Identify which cell holds the provided text, then report its (x, y) central coordinate. 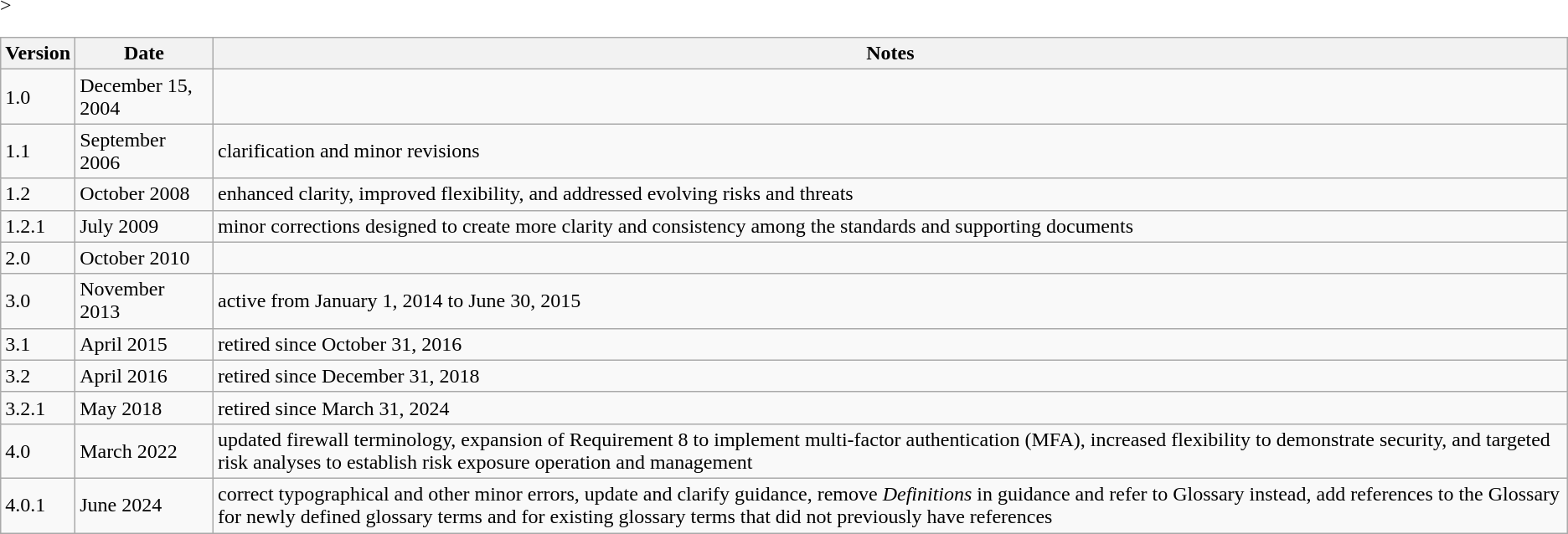
1.1 (39, 151)
retired since October 31, 2016 (890, 344)
1.2 (39, 194)
Date (144, 54)
3.2.1 (39, 408)
minor corrections designed to create more clarity and consistency among the standards and supporting documents (890, 226)
1.2.1 (39, 226)
4.0.1 (39, 506)
March 2022 (144, 450)
3.2 (39, 376)
September 2006 (144, 151)
October 2008 (144, 194)
enhanced clarity, improved flexibility, and addressed evolving risks and threats (890, 194)
Version (39, 54)
3.1 (39, 344)
3.0 (39, 301)
4.0 (39, 450)
July 2009 (144, 226)
Notes (890, 54)
April 2016 (144, 376)
October 2010 (144, 258)
clarification and minor revisions (890, 151)
April 2015 (144, 344)
2.0 (39, 258)
1.0 (39, 97)
June 2024 (144, 506)
December 15, 2004 (144, 97)
May 2018 (144, 408)
active from January 1, 2014 to June 30, 2015 (890, 301)
retired since December 31, 2018 (890, 376)
November 2013 (144, 301)
retired since March 31, 2024 (890, 408)
